Return the (X, Y) coordinate for the center point of the cell that contains the specified text.  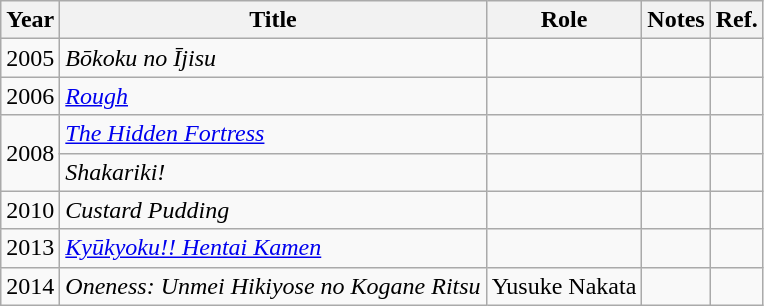
Kyūkyoku!! Hentai Kamen (273, 248)
2008 (30, 153)
Custard Pudding (273, 210)
2014 (30, 286)
Yusuke Nakata (564, 286)
2006 (30, 96)
Rough (273, 96)
Ref. (736, 20)
Shakariki! (273, 172)
2010 (30, 210)
Oneness: Unmei Hikiyose no Kogane Ritsu (273, 286)
Role (564, 20)
2013 (30, 248)
Title (273, 20)
Bōkoku no Ījisu (273, 58)
Notes (676, 20)
Year (30, 20)
The Hidden Fortress (273, 134)
2005 (30, 58)
